Determine the (x, y) coordinate at the center of the cell enclosing the given text.  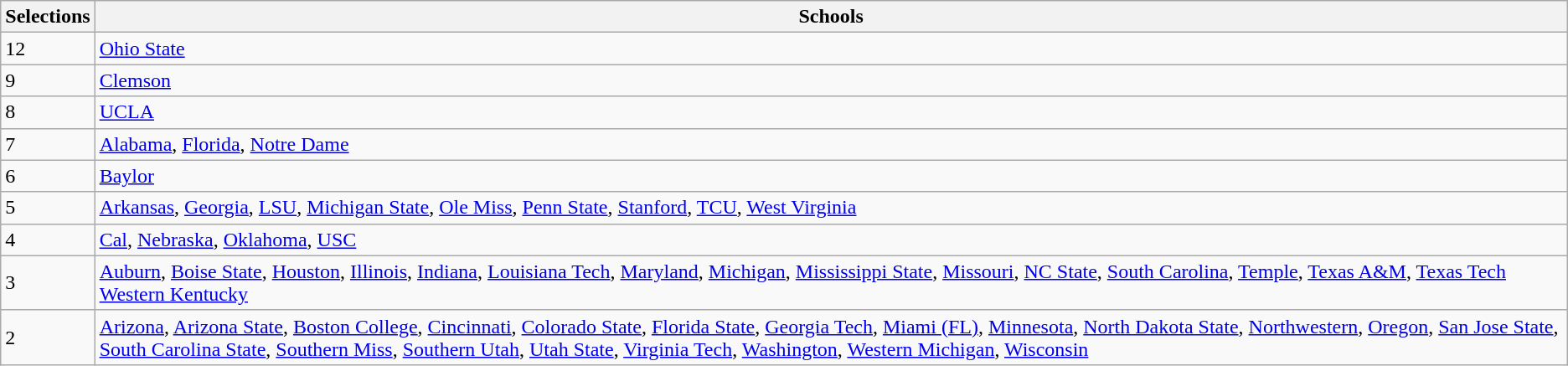
Baylor (831, 176)
Arkansas, Georgia, LSU, Michigan State, Ole Miss, Penn State, Stanford, TCU, West Virginia (831, 208)
Clemson (831, 80)
3 (48, 283)
Cal, Nebraska, Oklahoma, USC (831, 240)
5 (48, 208)
8 (48, 112)
Schools (831, 17)
6 (48, 176)
Ohio State (831, 49)
4 (48, 240)
12 (48, 49)
Alabama, Florida, Notre Dame (831, 144)
Selections (48, 17)
2 (48, 337)
7 (48, 144)
UCLA (831, 112)
9 (48, 80)
